Return the (x, y) coordinate for the center point of the cell that contains the specified text.  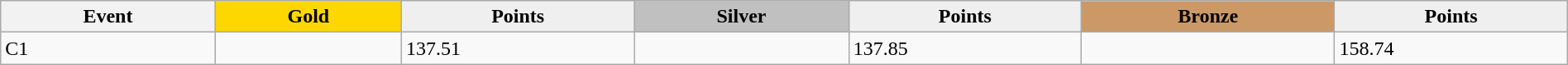
C1 (108, 48)
Silver (741, 17)
Gold (308, 17)
Bronze (1207, 17)
158.74 (1451, 48)
Event (108, 17)
137.51 (518, 48)
137.85 (964, 48)
